Return the (X, Y) coordinate for the center point of the cell that contains the specified text.  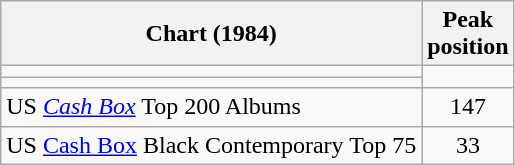
Peakposition (468, 34)
Chart (1984) (212, 34)
33 (468, 145)
147 (468, 107)
US Cash Box Black Contemporary Top 75 (212, 145)
US Cash Box Top 200 Albums (212, 107)
